For the text-containing cell, return its midpoint in (x, y) coordinate format. 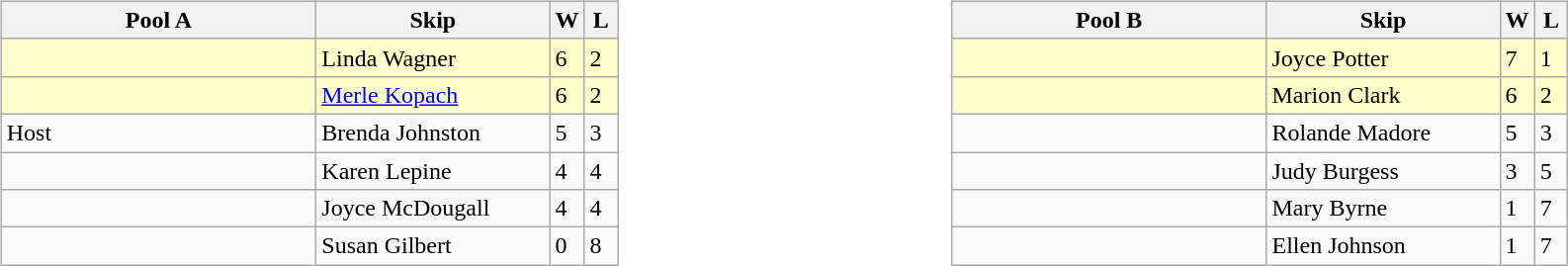
Pool B (1109, 20)
Susan Gilbert (433, 246)
Rolande Madore (1383, 133)
Ellen Johnson (1383, 246)
0 (567, 246)
Karen Lepine (433, 171)
Pool A (158, 20)
Linda Wagner (433, 57)
Host (158, 133)
Mary Byrne (1383, 209)
Merle Kopach (433, 95)
Judy Burgess (1383, 171)
Joyce Potter (1383, 57)
Marion Clark (1383, 95)
8 (601, 246)
Joyce McDougall (433, 209)
Brenda Johnston (433, 133)
